Provide the [x, y] coordinate of the cell's center where the given text is located.  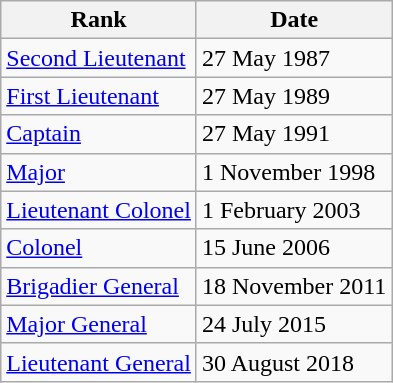
First Lieutenant [99, 96]
1 February 2003 [294, 210]
Major General [99, 324]
Colonel [99, 248]
27 May 1987 [294, 58]
27 May 1991 [294, 134]
Rank [99, 20]
Second Lieutenant [99, 58]
Lieutenant General [99, 362]
Date [294, 20]
Lieutenant Colonel [99, 210]
30 August 2018 [294, 362]
27 May 1989 [294, 96]
Brigadier General [99, 286]
18 November 2011 [294, 286]
24 July 2015 [294, 324]
1 November 1998 [294, 172]
15 June 2006 [294, 248]
Major [99, 172]
Captain [99, 134]
